Provide the (X, Y) coordinate of the cell's center where the given text is located.  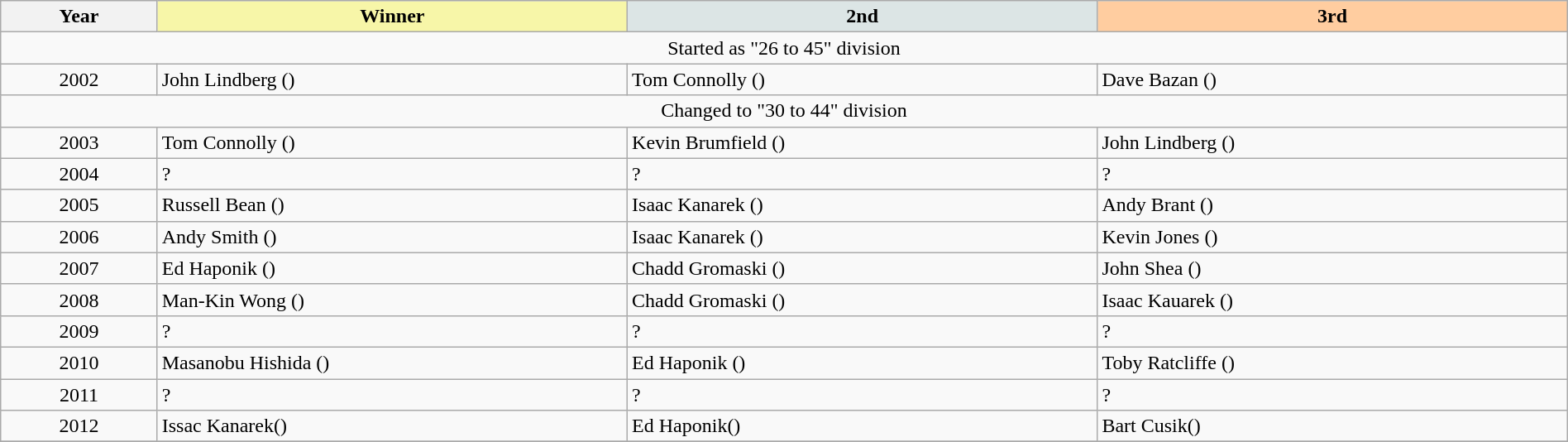
Russell Bean () (392, 205)
Andy Brant () (1332, 205)
2002 (79, 79)
Bart Cusik() (1332, 426)
2009 (79, 331)
2012 (79, 426)
Dave Bazan () (1332, 79)
Toby Ratcliffe () (1332, 363)
Issac Kanarek() (392, 426)
2008 (79, 300)
Changed to "30 to 44" division (784, 111)
2007 (79, 268)
2004 (79, 174)
3rd (1332, 17)
2010 (79, 363)
Masanobu Hishida () (392, 363)
2003 (79, 142)
Isaac Kauarek () (1332, 300)
Andy Smith () (392, 237)
Kevin Brumfield () (863, 142)
Winner (392, 17)
John Shea () (1332, 268)
2nd (863, 17)
2011 (79, 395)
Ed Haponik() (863, 426)
Started as "26 to 45" division (784, 48)
Man-Kin Wong () (392, 300)
Kevin Jones () (1332, 237)
Year (79, 17)
2005 (79, 205)
2006 (79, 237)
